Return (x, y) of the center of cell containing provided text 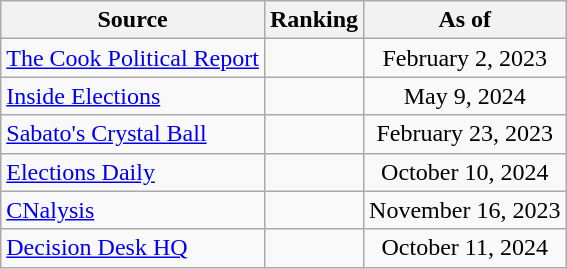
CNalysis (133, 210)
February 23, 2023 (465, 134)
May 9, 2024 (465, 96)
November 16, 2023 (465, 210)
Inside Elections (133, 96)
Ranking (314, 20)
Elections Daily (133, 172)
February 2, 2023 (465, 58)
October 11, 2024 (465, 248)
As of (465, 20)
Source (133, 20)
October 10, 2024 (465, 172)
The Cook Political Report (133, 58)
Decision Desk HQ (133, 248)
Sabato's Crystal Ball (133, 134)
